Locate the cell with the specified text and output its (X, Y) center coordinate. 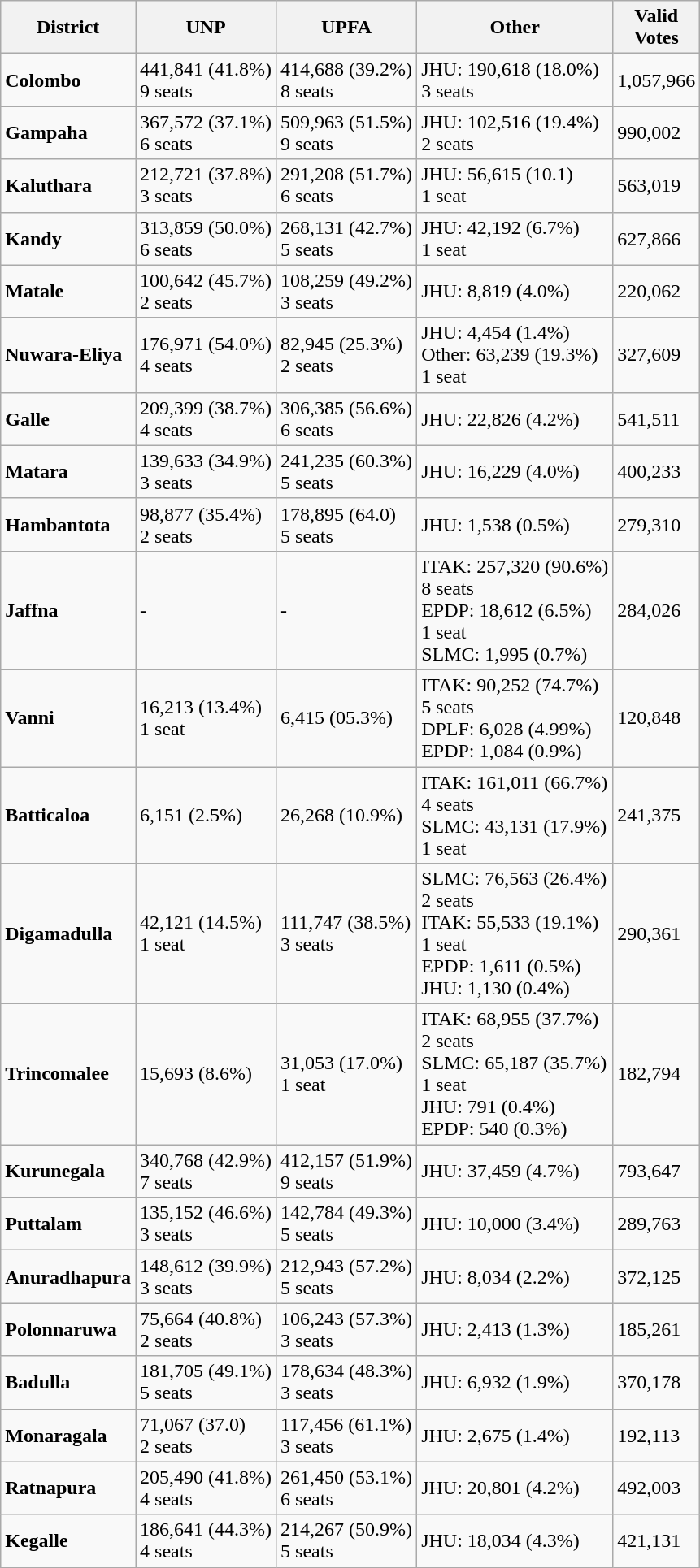
185,261 (657, 1329)
241,235 (60.3%)5 seats (346, 471)
JHU: 190,618 (18.0%)3 seats (515, 80)
UNP (207, 28)
Puttalam (68, 1224)
400,233 (657, 471)
Kandy (68, 239)
JHU: 18,034 (4.3%) (515, 1540)
370,178 (657, 1383)
182,794 (657, 1074)
176,971 (54.0%)4 seats (207, 355)
ITAK: 90,252 (74.7%)5 seatsDPLF: 6,028 (4.99%)EPDP: 1,084 (0.9%) (515, 718)
JHU: 20,801 (4.2%) (515, 1488)
Kurunegala (68, 1172)
UPFA (346, 28)
Gampaha (68, 133)
JHU: 56,615 (10.1)1 seat (515, 185)
Monaragala (68, 1435)
71,067 (37.0)2 seats (207, 1435)
6,151 (2.5%) (207, 816)
JHU: 102,516 (19.4%)2 seats (515, 133)
ITAK: 161,011 (66.7%)4 seatsSLMC: 43,131 (17.9%)1 seat (515, 816)
District (68, 28)
Matale (68, 291)
306,385 (56.6%)6 seats (346, 419)
26,268 (10.9%) (346, 816)
279,310 (657, 525)
ITAK: 257,320 (90.6%)8 seatsEPDP: 18,612 (6.5%)1 seatSLMC: 1,995 (0.7%) (515, 610)
220,062 (657, 291)
JHU: 4,454 (1.4%)Other: 63,239 (19.3%)1 seat (515, 355)
Badulla (68, 1383)
ITAK: 68,955 (37.7%)2 seatsSLMC: 65,187 (35.7%)1 seatJHU: 791 (0.4%)EPDP: 540 (0.3%) (515, 1074)
186,641 (44.3%)4 seats (207, 1540)
Matara (68, 471)
327,609 (657, 355)
JHU: 2,675 (1.4%) (515, 1435)
15,693 (8.6%) (207, 1074)
990,002 (657, 133)
627,866 (657, 239)
340,768 (42.9%)7 seats (207, 1172)
412,157 (51.9%)9 seats (346, 1172)
181,705 (49.1%)5 seats (207, 1383)
JHU: 22,826 (4.2%) (515, 419)
178,895 (64.0)5 seats (346, 525)
268,131 (42.7%)5 seats (346, 239)
Digamadulla (68, 934)
284,026 (657, 610)
563,019 (657, 185)
Galle (68, 419)
241,375 (657, 816)
JHU: 42,192 (6.7%)1 seat (515, 239)
JHU: 6,932 (1.9%) (515, 1383)
117,456 (61.1%)3 seats (346, 1435)
291,208 (51.7%)6 seats (346, 185)
108,259 (49.2%)3 seats (346, 291)
214,267 (50.9%)5 seats (346, 1540)
290,361 (657, 934)
541,511 (657, 419)
135,152 (46.6%)3 seats (207, 1224)
82,945 (25.3%)2 seats (346, 355)
Polonnaruwa (68, 1329)
178,634 (48.3%)3 seats (346, 1383)
212,721 (37.8%)3 seats (207, 185)
100,642 (45.7%)2 seats (207, 291)
98,877 (35.4%)2 seats (207, 525)
JHU: 37,459 (4.7%) (515, 1172)
SLMC: 76,563 (26.4%)2 seatsITAK: 55,533 (19.1%)1 seatEPDP: 1,611 (0.5%)JHU: 1,130 (0.4%) (515, 934)
139,633 (34.9%)3 seats (207, 471)
75,664 (40.8%)2 seats (207, 1329)
ValidVotes (657, 28)
42,121 (14.5%)1 seat (207, 934)
Batticaloa (68, 816)
Kaluthara (68, 185)
120,848 (657, 718)
421,131 (657, 1540)
JHU: 16,229 (4.0%) (515, 471)
148,612 (39.9%)3 seats (207, 1277)
Trincomalee (68, 1074)
313,859 (50.0%)6 seats (207, 239)
JHU: 10,000 (3.4%) (515, 1224)
16,213 (13.4%)1 seat (207, 718)
6,415 (05.3%) (346, 718)
142,784 (49.3%)5 seats (346, 1224)
205,490 (41.8%)4 seats (207, 1488)
372,125 (657, 1277)
509,963 (51.5%)9 seats (346, 133)
JHU: 1,538 (0.5%) (515, 525)
JHU: 2,413 (1.3%) (515, 1329)
261,450 (53.1%)6 seats (346, 1488)
Other (515, 28)
Jaffna (68, 610)
Hambantota (68, 525)
1,057,966 (657, 80)
31,053 (17.0%)1 seat (346, 1074)
492,003 (657, 1488)
414,688 (39.2%)8 seats (346, 80)
106,243 (57.3%)3 seats (346, 1329)
209,399 (38.7%)4 seats (207, 419)
441,841 (41.8%)9 seats (207, 80)
Kegalle (68, 1540)
JHU: 8,819 (4.0%) (515, 291)
Anuradhapura (68, 1277)
212,943 (57.2%)5 seats (346, 1277)
Vanni (68, 718)
367,572 (37.1%)6 seats (207, 133)
192,113 (657, 1435)
Ratnapura (68, 1488)
111,747 (38.5%)3 seats (346, 934)
289,763 (657, 1224)
JHU: 8,034 (2.2%) (515, 1277)
Nuwara-Eliya (68, 355)
793,647 (657, 1172)
Colombo (68, 80)
